Determine the [x, y] coordinate at the center of the cell enclosing the given text.  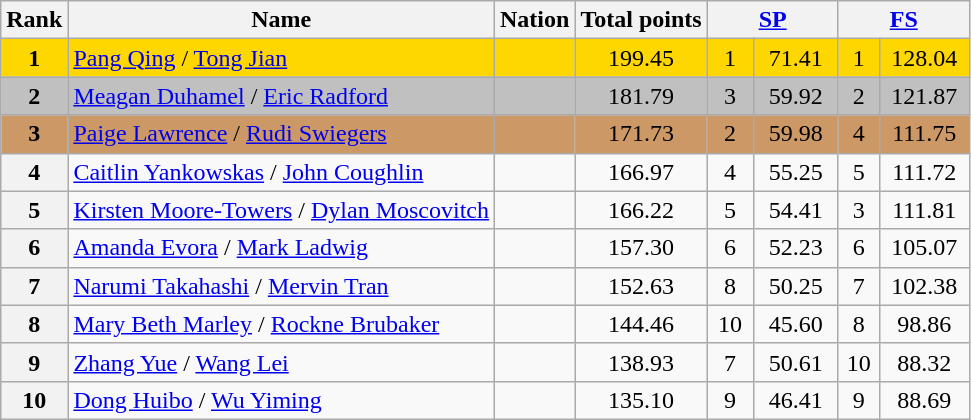
71.41 [796, 58]
50.61 [796, 362]
54.41 [796, 210]
Paige Lawrence / Rudi Swiegers [282, 134]
50.25 [796, 286]
121.87 [924, 96]
Nation [535, 20]
152.63 [641, 286]
Narumi Takahashi / Mervin Tran [282, 286]
Mary Beth Marley / Rockne Brubaker [282, 324]
FS [904, 20]
52.23 [796, 248]
166.97 [641, 172]
Dong Huibo / Wu Yiming [282, 400]
46.41 [796, 400]
88.69 [924, 400]
59.92 [796, 96]
Caitlin Yankowskas / John Coughlin [282, 172]
128.04 [924, 58]
157.30 [641, 248]
98.86 [924, 324]
111.81 [924, 210]
111.75 [924, 134]
Zhang Yue / Wang Lei [282, 362]
144.46 [641, 324]
55.25 [796, 172]
102.38 [924, 286]
Kirsten Moore-Towers / Dylan Moscovitch [282, 210]
88.32 [924, 362]
SP [772, 20]
Rank [34, 20]
171.73 [641, 134]
Amanda Evora / Mark Ladwig [282, 248]
135.10 [641, 400]
45.60 [796, 324]
Name [282, 20]
Meagan Duhamel / Eric Radford [282, 96]
105.07 [924, 248]
59.98 [796, 134]
199.45 [641, 58]
Pang Qing / Tong Jian [282, 58]
138.93 [641, 362]
111.72 [924, 172]
181.79 [641, 96]
Total points [641, 20]
166.22 [641, 210]
